Pinpoint the cell where the given text exists, returning its [x, y] midpoint coordinate. 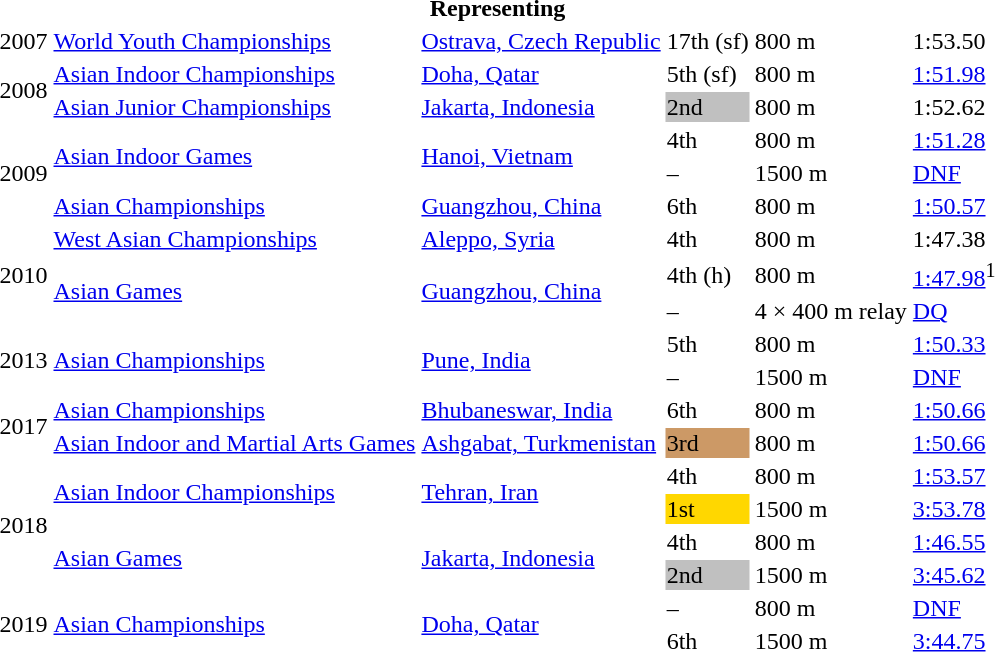
Ashgabat, Turkmenistan [541, 443]
Asian Junior Championships [234, 107]
Hanoi, Vietnam [541, 156]
Tehran, Iran [541, 492]
Pune, India [541, 360]
5th [708, 344]
Ostrava, Czech Republic [541, 41]
Asian Indoor Games [234, 156]
West Asian Championships [234, 239]
Asian Indoor and Martial Arts Games [234, 443]
1st [708, 509]
4th (h) [708, 275]
Bhubaneswar, India [541, 410]
17th (sf) [708, 41]
Doha, Qatar [541, 74]
Aleppo, Syria [541, 239]
3rd [708, 443]
4 × 400 m relay [830, 311]
5th (sf) [708, 74]
World Youth Championships [234, 41]
